Return [x, y] of the center of cell containing provided text 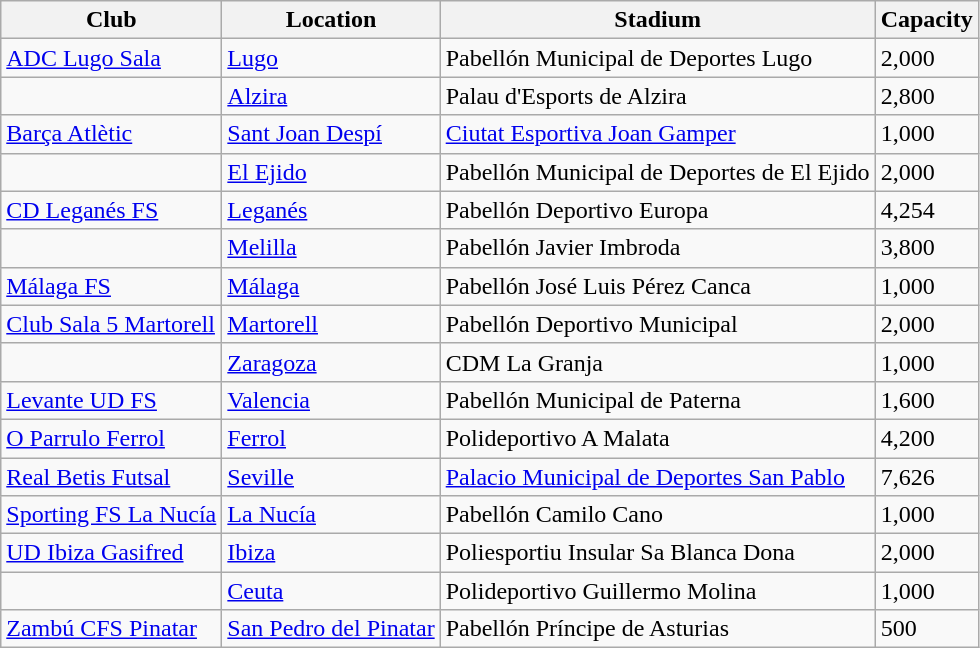
Pabellón Javier Imbroda [658, 248]
Levante UD FS [112, 400]
Polideportivo A Malata [658, 438]
Martorell [331, 324]
Club Sala 5 Martorell [112, 324]
Real Betis Futsal [112, 477]
Location [331, 20]
500 [926, 629]
Málaga FS [112, 286]
Pabellón Camilo Cano [658, 515]
Alzira [331, 96]
Ibiza [331, 553]
Palau d'Esports de Alzira [658, 96]
Pabellón Príncipe de Asturias [658, 629]
Sporting FS La Nucía [112, 515]
Ciutat Esportiva Joan Gamper [658, 134]
Polideportivo Guillermo Molina [658, 591]
La Nucía [331, 515]
Barça Atlètic [112, 134]
Pabellón Municipal de Paterna [658, 400]
Poliesportiu Insular Sa Blanca Dona [658, 553]
Pabellón Deportivo Europa [658, 210]
Pabellón Municipal de Deportes de El Ejido [658, 172]
El Ejido [331, 172]
Pabellón Municipal de Deportes Lugo [658, 58]
4,254 [926, 210]
Pabellón José Luis Pérez Canca [658, 286]
Ceuta [331, 591]
O Parrulo Ferrol [112, 438]
Ferrol [331, 438]
4,200 [926, 438]
Leganés [331, 210]
2,800 [926, 96]
Zaragoza [331, 362]
Palacio Municipal de Deportes San Pablo [658, 477]
CDM La Granja [658, 362]
Seville [331, 477]
UD Ibiza Gasifred [112, 553]
CD Leganés FS [112, 210]
Valencia [331, 400]
Pabellón Deportivo Municipal [658, 324]
Lugo [331, 58]
Málaga [331, 286]
Sant Joan Despí [331, 134]
Melilla [331, 248]
ADC Lugo Sala [112, 58]
3,800 [926, 248]
Stadium [658, 20]
Club [112, 20]
7,626 [926, 477]
Zambú CFS Pinatar [112, 629]
Capacity [926, 20]
San Pedro del Pinatar [331, 629]
1,600 [926, 400]
